Provide the (X, Y) coordinate of the cell's center where the given text is located.  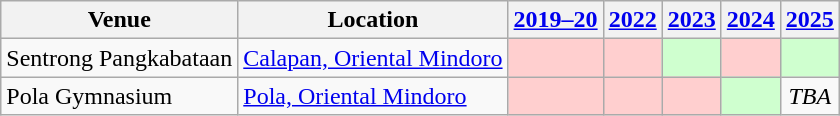
Sentrong Pangkabataan (120, 58)
Calapan, Oriental Mindoro (373, 58)
2022 (632, 20)
Pola, Oriental Mindoro (373, 96)
Pola Gymnasium (120, 96)
Location (373, 20)
Venue (120, 20)
2019–20 (556, 20)
2025 (810, 20)
TBA (810, 96)
2024 (750, 20)
2023 (692, 20)
